Provide the (X, Y) coordinate of the cell's center where the given text is located.  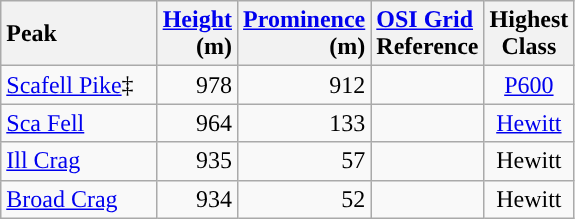
52 (304, 199)
Height(m) (197, 34)
964 (197, 123)
978 (197, 85)
912 (304, 85)
HighestClass (529, 34)
133 (304, 123)
Prominence(m) (304, 34)
Broad Crag (79, 199)
Sca Fell (79, 123)
57 (304, 161)
Peak (79, 34)
934 (197, 199)
935 (197, 161)
OSI GridReference (428, 34)
Scafell Pike‡ (79, 85)
Ill Crag (79, 161)
P600 (529, 85)
